Return [X, Y] of the center of cell containing provided text 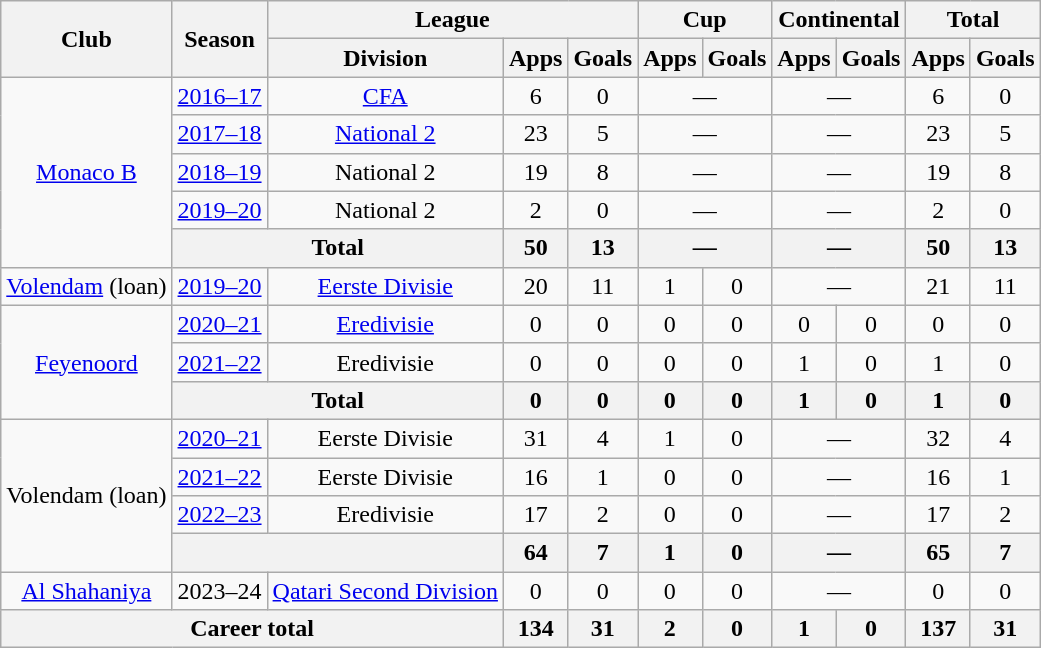
Qatari Second Division [385, 591]
Feyenoord [86, 362]
2016–17 [220, 96]
Club [86, 39]
Continental [839, 20]
Division [385, 58]
2017–18 [220, 134]
Season [220, 39]
20 [535, 286]
Al Shahaniya [86, 591]
League [452, 20]
Cup [705, 20]
134 [535, 629]
2022–23 [220, 515]
CFA [385, 96]
2023–24 [220, 591]
Career total [252, 629]
Monaco B [86, 172]
65 [938, 553]
2018–19 [220, 172]
32 [938, 438]
64 [535, 553]
137 [938, 629]
21 [938, 286]
